Pinpoint the cell where the given text exists, returning its [x, y] midpoint coordinate. 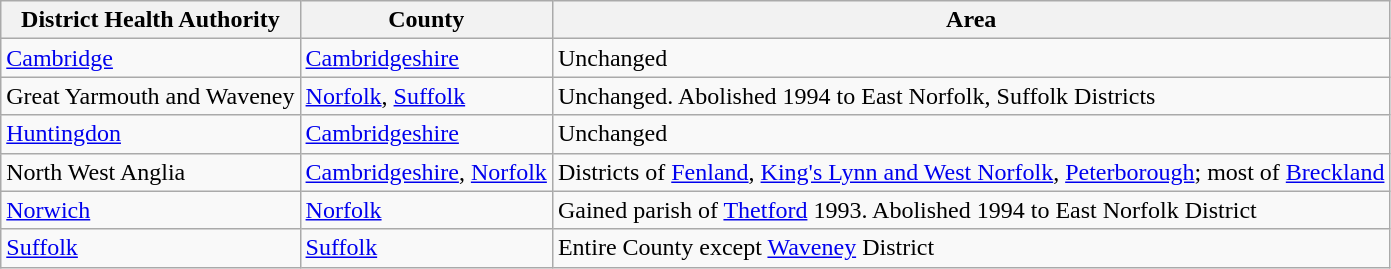
Norfolk, Suffolk [426, 96]
Norfolk [426, 210]
District Health Authority [150, 20]
County [426, 20]
Cambridgeshire, Norfolk [426, 172]
Cambridge [150, 58]
Great Yarmouth and Waveney [150, 96]
Gained parish of Thetford 1993. Abolished 1994 to East Norfolk District [971, 210]
North West Anglia [150, 172]
Districts of Fenland, King's Lynn and West Norfolk, Peterborough; most of Breckland [971, 172]
Area [971, 20]
Norwich [150, 210]
Entire County except Waveney District [971, 248]
Huntingdon [150, 134]
Unchanged. Abolished 1994 to East Norfolk, Suffolk Districts [971, 96]
